From the cell containing the given text, extract its center point as (x, y) coordinate. 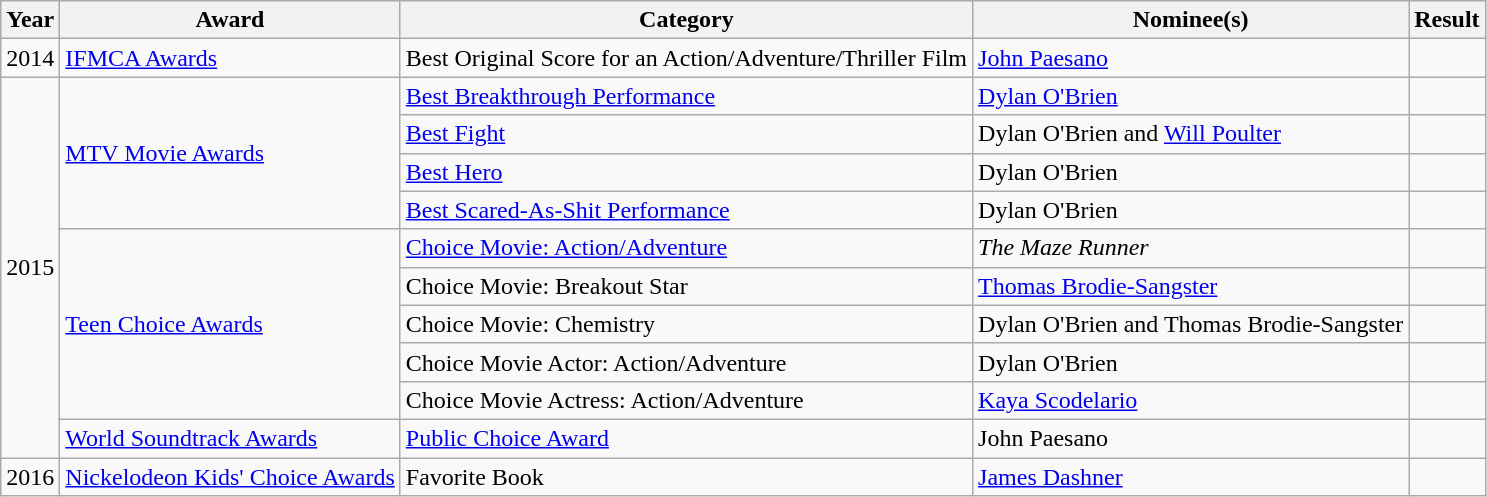
Public Choice Award (686, 438)
MTV Movie Awards (230, 153)
Choice Movie: Action/Adventure (686, 248)
Kaya Scodelario (1191, 400)
Best Hero (686, 172)
Result (1447, 20)
Choice Movie: Chemistry (686, 324)
Choice Movie Actress: Action/Adventure (686, 400)
Favorite Book (686, 477)
The Maze Runner (1191, 248)
2015 (30, 268)
Thomas Brodie-Sangster (1191, 286)
Category (686, 20)
Year (30, 20)
2016 (30, 477)
2014 (30, 58)
Teen Choice Awards (230, 324)
IFMCA Awards (230, 58)
Best Scared-As-Shit Performance (686, 210)
Award (230, 20)
Nickelodeon Kids' Choice Awards (230, 477)
Dylan O'Brien and Will Poulter (1191, 134)
James Dashner (1191, 477)
World Soundtrack Awards (230, 438)
Nominee(s) (1191, 20)
Best Breakthrough Performance (686, 96)
Best Original Score for an Action/Adventure/Thriller Film (686, 58)
Best Fight (686, 134)
Choice Movie Actor: Action/Adventure (686, 362)
Dylan O'Brien and Thomas Brodie-Sangster (1191, 324)
Choice Movie: Breakout Star (686, 286)
